Search for the cell housing the specified text and yield its (X, Y) center coordinate. 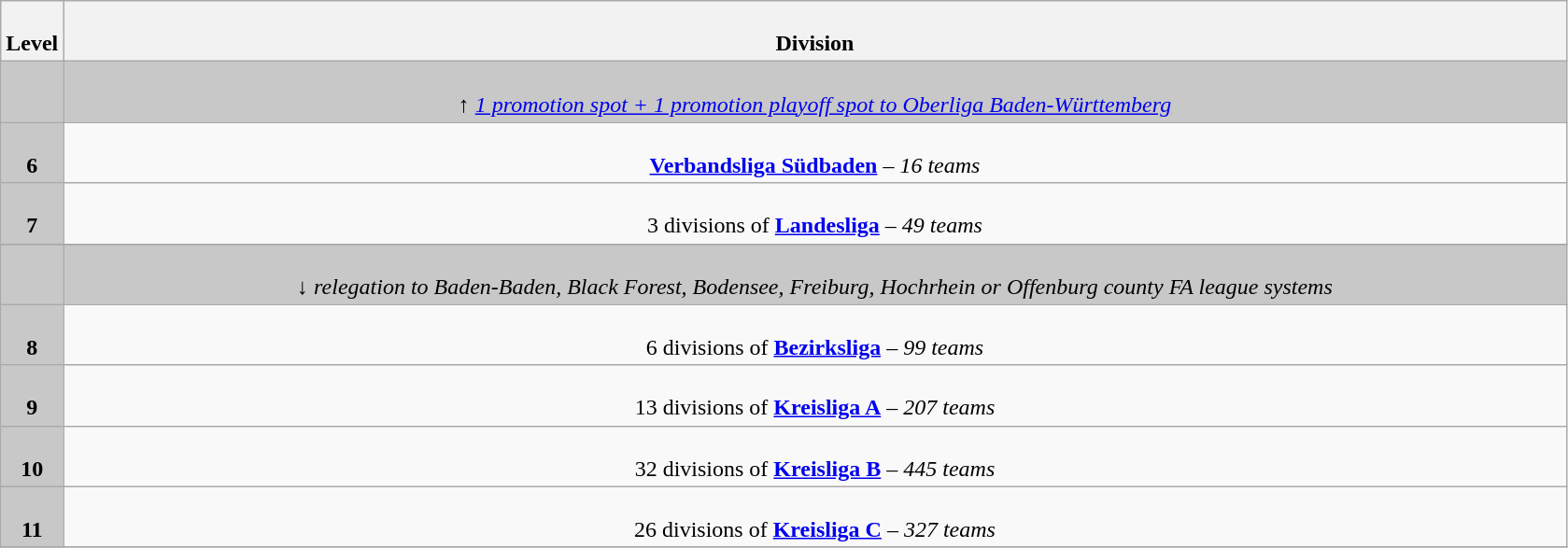
10 (32, 456)
32 divisions of Kreisliga B – 445 teams (814, 456)
Level (32, 32)
6 divisions of Bezirksliga – 99 teams (814, 334)
9 (32, 396)
↓ relegation to Baden-Baden, Black Forest, Bodensee, Freiburg, Hochrhein or Offenburg county FA league systems (814, 274)
Division (814, 32)
7 (32, 213)
↑ 1 promotion spot + 1 promotion playoff spot to Oberliga Baden-Württemberg (814, 91)
Verbandsliga Südbaden – 16 teams (814, 153)
26 divisions of Kreisliga C – 327 teams (814, 517)
6 (32, 153)
11 (32, 517)
3 divisions of Landesliga – 49 teams (814, 213)
13 divisions of Kreisliga A – 207 teams (814, 396)
8 (32, 334)
